Capture the cell that displays the provided text and extract its [X, Y] central coordinate. 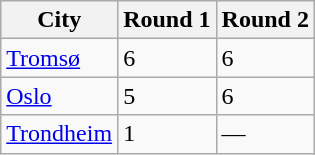
Trondheim [60, 134]
1 [167, 134]
— [265, 134]
5 [167, 96]
Oslo [60, 96]
Tromsø [60, 58]
Round 1 [167, 20]
Round 2 [265, 20]
City [60, 20]
